Scan for the cell matching the given text and deliver its [X, Y] coordinate at center. 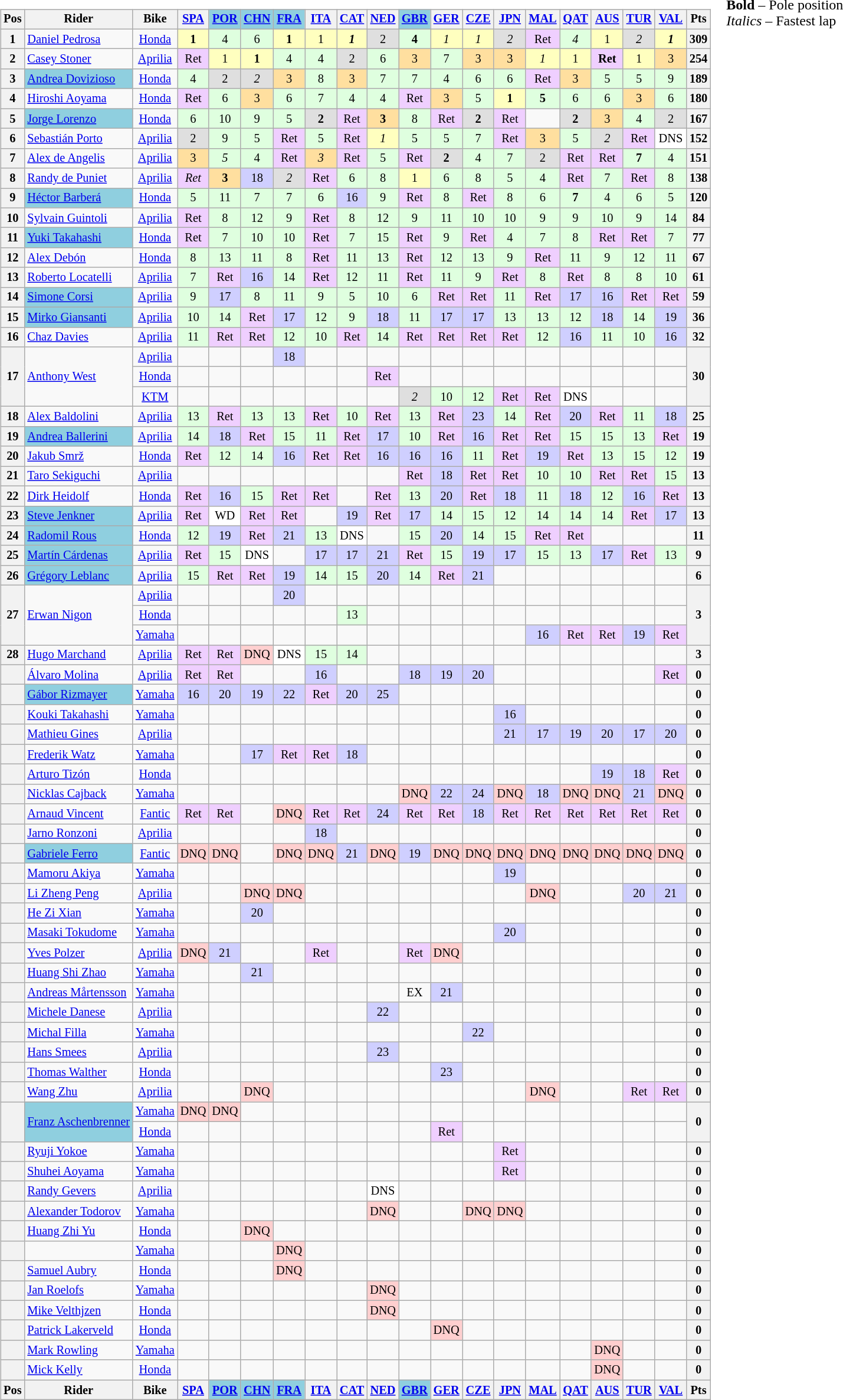
Sebastián Porto [78, 139]
Gábor Rizmayer [78, 695]
Sylvain Guintoli [78, 218]
Alex de Angelis [78, 158]
32 [698, 337]
Mark Rowling [78, 1350]
Álvaro Molina [78, 675]
61 [698, 277]
Yves Polzer [78, 953]
138 [698, 178]
Jan Roelofs [78, 1291]
Huang Shi Zhao [78, 973]
Jakub Smrž [78, 456]
Franz Aschenbrenner [78, 1121]
EX [415, 993]
27 [12, 615]
Mick Kelly [78, 1370]
Frederik Watz [78, 754]
Arturo Tizón [78, 774]
Michal Filla [78, 1032]
Héctor Barberá [78, 198]
Nicklas Cajback [78, 794]
Li Zheng Peng [78, 894]
He Zi Xian [78, 913]
Gabriele Ferro [78, 853]
Hiroshi Aoyama [78, 99]
Radomil Rous [78, 536]
120 [698, 198]
180 [698, 99]
28 [12, 655]
WD [225, 516]
KTM [155, 397]
Randy de Puniet [78, 178]
Jarno Ronzoni [78, 834]
Martín Cárdenas [78, 555]
Thomas Walther [78, 1072]
Masaki Tokudome [78, 933]
Chaz Davies [78, 337]
Shuhei Aoyama [78, 1172]
Dirk Heidolf [78, 496]
Steve Jenkner [78, 516]
Grégory Leblanc [78, 575]
Andrea Ballerini [78, 436]
67 [698, 258]
Huang Zhi Yu [78, 1231]
Andrea Dovizioso [78, 79]
Wang Zhu [78, 1092]
Kouki Takahashi [78, 715]
26 [12, 575]
Ryuji Yokoe [78, 1152]
309 [698, 39]
Simone Corsi [78, 297]
Mirko Giansanti [78, 317]
189 [698, 79]
Arnaud Vincent [78, 814]
Mike Velthjzen [78, 1310]
151 [698, 158]
77 [698, 238]
Michele Danese [78, 1012]
Andreas Mårtensson [78, 993]
Alex Debón [78, 258]
Roberto Locatelli [78, 277]
Anthony West [78, 377]
Samuel Aubry [78, 1271]
84 [698, 218]
Alex Baldolini [78, 417]
167 [698, 119]
Yuki Takahashi [78, 238]
Hans Smees [78, 1052]
Mamoru Akiya [78, 874]
30 [698, 377]
Randy Gevers [78, 1191]
Hugo Marchand [78, 655]
Alexander Todorov [78, 1211]
Daniel Pedrosa [78, 39]
Patrick Lakerveld [78, 1330]
36 [698, 317]
Mathieu Gines [78, 734]
Jorge Lorenzo [78, 119]
59 [698, 297]
254 [698, 59]
152 [698, 139]
Taro Sekiguchi [78, 476]
Casey Stoner [78, 59]
Erwan Nigon [78, 615]
